Provide the (X, Y) coordinate of the cell's center where the given text is located.  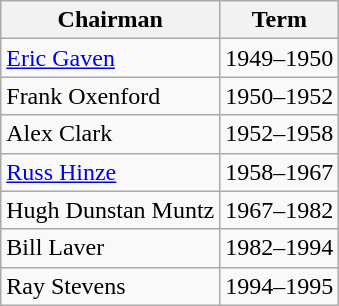
1952–1958 (280, 134)
1967–1982 (280, 210)
Russ Hinze (110, 172)
1994–1995 (280, 286)
1958–1967 (280, 172)
Ray Stevens (110, 286)
Bill Laver (110, 248)
Alex Clark (110, 134)
1982–1994 (280, 248)
Term (280, 20)
1950–1952 (280, 96)
Chairman (110, 20)
Eric Gaven (110, 58)
Hugh Dunstan Muntz (110, 210)
1949–1950 (280, 58)
Frank Oxenford (110, 96)
